Determine the [x, y] coordinate at the center of the cell enclosing the given text.  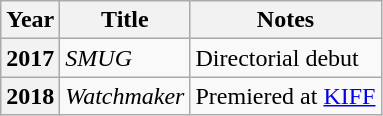
2017 [30, 58]
Watchmaker [125, 96]
2018 [30, 96]
Title [125, 20]
Year [30, 20]
SMUG [125, 58]
Premiered at KIFF [286, 96]
Directorial debut [286, 58]
Notes [286, 20]
